For the text-containing cell, return its midpoint in (x, y) coordinate format. 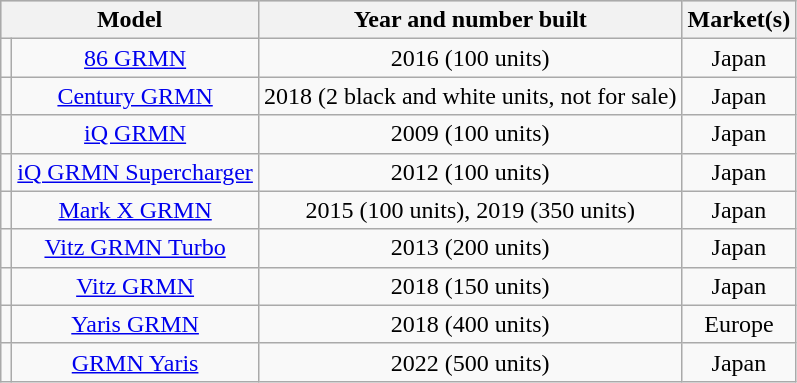
Century GRMN (136, 96)
2009 (100 units) (470, 134)
GRMN Yaris (136, 362)
Europe (739, 324)
2018 (2 black and white units, not for sale) (470, 96)
Vitz GRMN Turbo (136, 248)
2016 (100 units) (470, 58)
iQ GRMN (136, 134)
2022 (500 units) (470, 362)
Year and number built (470, 20)
Mark X GRMN (136, 210)
Model (130, 20)
iQ GRMN Supercharger (136, 172)
2013 (200 units) (470, 248)
Market(s) (739, 20)
Vitz GRMN (136, 286)
86 GRMN (136, 58)
2018 (150 units) (470, 286)
Yaris GRMN (136, 324)
2012 (100 units) (470, 172)
2015 (100 units), 2019 (350 units) (470, 210)
2018 (400 units) (470, 324)
